Pinpoint the cell where the given text exists, returning its (x, y) midpoint coordinate. 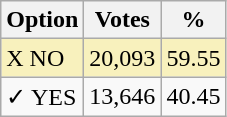
✓ YES (42, 97)
59.55 (194, 58)
% (194, 20)
20,093 (122, 58)
X NO (42, 58)
Votes (122, 20)
13,646 (122, 97)
Option (42, 20)
40.45 (194, 97)
